Provide the [x, y] coordinate of the cell's center where the given text is located.  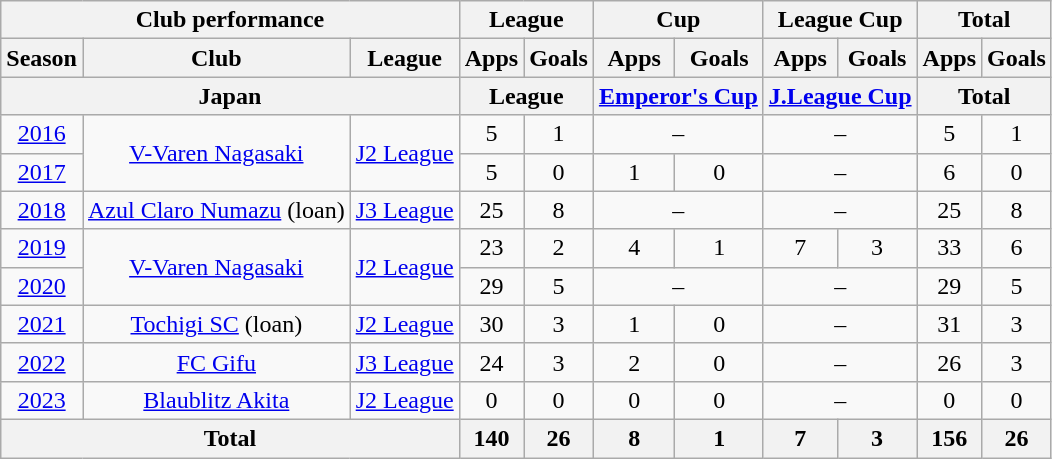
Club performance [230, 20]
2019 [42, 248]
4 [634, 248]
2021 [42, 324]
2023 [42, 400]
24 [491, 362]
League Cup [840, 20]
Azul Claro Numazu (loan) [216, 210]
140 [491, 438]
30 [491, 324]
Cup [678, 20]
156 [949, 438]
J.League Cup [840, 96]
Season [42, 58]
Tochigi SC (loan) [216, 324]
Blaublitz Akita [216, 400]
Japan [230, 96]
23 [491, 248]
Club [216, 58]
Emperor's Cup [678, 96]
2017 [42, 172]
FC Gifu [216, 362]
2022 [42, 362]
31 [949, 324]
2020 [42, 286]
2018 [42, 210]
33 [949, 248]
2016 [42, 134]
